Scan for the cell matching the given text and deliver its (X, Y) coordinate at center. 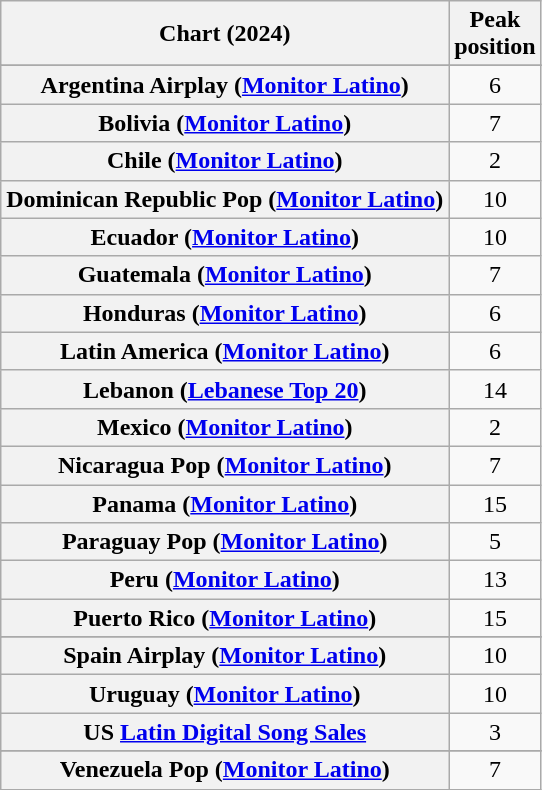
Ecuador (Monitor Latino) (225, 237)
13 (495, 580)
Chart (2024) (225, 34)
US Latin Digital Song Sales (225, 732)
Chile (Monitor Latino) (225, 161)
3 (495, 732)
Mexico (Monitor Latino) (225, 427)
Bolivia (Monitor Latino) (225, 123)
Paraguay Pop (Monitor Latino) (225, 542)
Peru (Monitor Latino) (225, 580)
Spain Airplay (Monitor Latino) (225, 656)
Lebanon (Lebanese Top 20) (225, 389)
14 (495, 389)
Nicaragua Pop (Monitor Latino) (225, 465)
Peakposition (495, 34)
Guatemala (Monitor Latino) (225, 275)
Dominican Republic Pop (Monitor Latino) (225, 199)
Puerto Rico (Monitor Latino) (225, 618)
Uruguay (Monitor Latino) (225, 694)
Panama (Monitor Latino) (225, 503)
Honduras (Monitor Latino) (225, 313)
5 (495, 542)
Latin America (Monitor Latino) (225, 351)
Venezuela Pop (Monitor Latino) (225, 770)
Argentina Airplay (Monitor Latino) (225, 85)
